Extract the [X, Y] coordinate from the center of the cell holding the provided text.  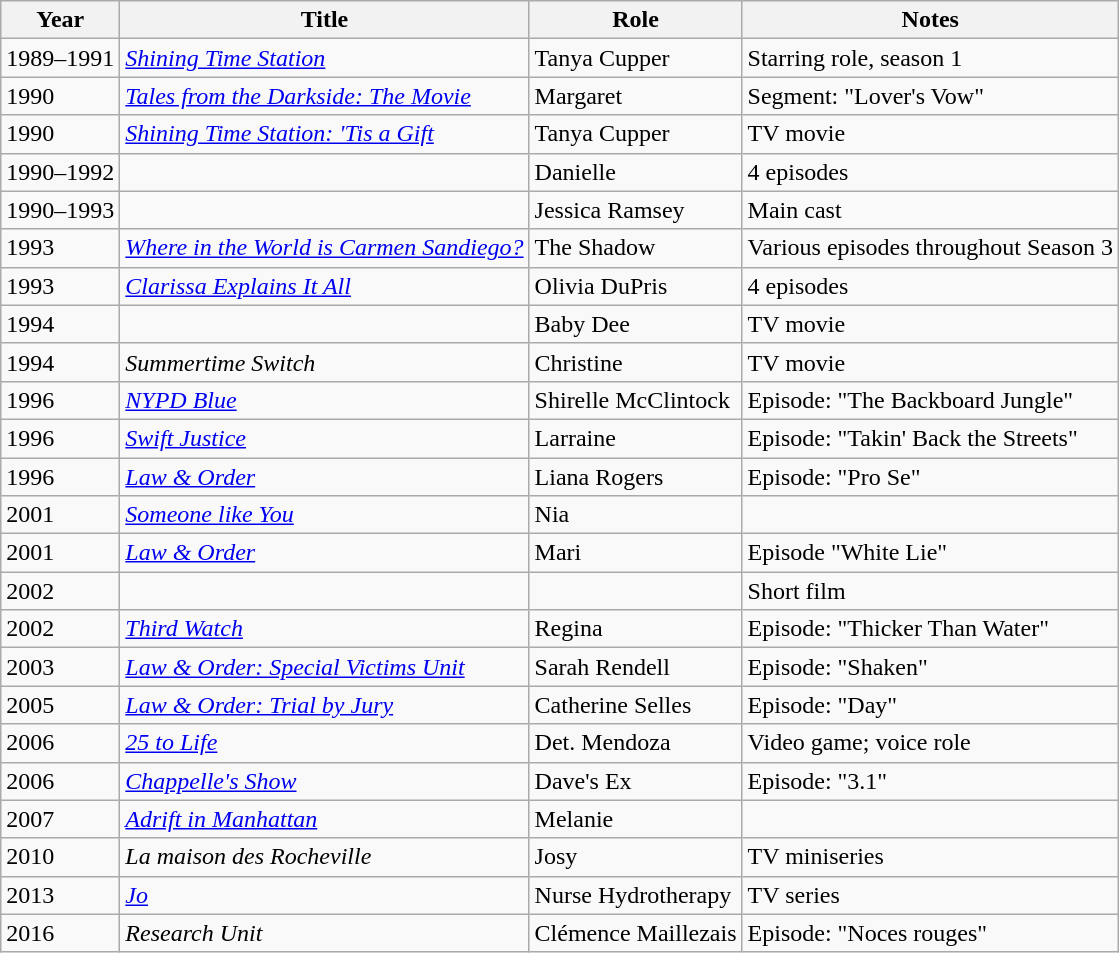
Clémence Maillezais [636, 933]
Shining Time Station [324, 58]
Det. Mendoza [636, 743]
Shirelle McClintock [636, 400]
TV miniseries [930, 857]
2005 [60, 705]
Starring role, season 1 [930, 58]
1990–1993 [60, 210]
Title [324, 20]
Clarissa Explains It All [324, 286]
Where in the World is Carmen Sandiego? [324, 248]
Episode: "The Backboard Jungle" [930, 400]
Episode: "Takin' Back the Streets" [930, 438]
Third Watch [324, 629]
Episode: "Pro Se" [930, 477]
Swift Justice [324, 438]
Dave's Ex [636, 781]
Various episodes throughout Season 3 [930, 248]
Jessica Ramsey [636, 210]
Regina [636, 629]
Melanie [636, 819]
Sarah Rendell [636, 667]
Baby Dee [636, 324]
2007 [60, 819]
2010 [60, 857]
Josy [636, 857]
2016 [60, 933]
Summertime Switch [324, 362]
25 to Life [324, 743]
Law & Order: Trial by Jury [324, 705]
Video game; voice role [930, 743]
Nia [636, 515]
Adrift in Manhattan [324, 819]
Christine [636, 362]
2013 [60, 895]
Main cast [930, 210]
Episode: "Day" [930, 705]
Episode "White Lie" [930, 553]
Liana Rogers [636, 477]
Episode: "Thicker Than Water" [930, 629]
TV series [930, 895]
Episode: "Shaken" [930, 667]
Episode: "Noces rouges" [930, 933]
Someone like You [324, 515]
Research Unit [324, 933]
Catherine Selles [636, 705]
Short film [930, 591]
1990–1992 [60, 172]
Tales from the Darkside: The Movie [324, 96]
Notes [930, 20]
Mari [636, 553]
The Shadow [636, 248]
Role [636, 20]
Year [60, 20]
NYPD Blue [324, 400]
La maison des Rocheville [324, 857]
Law & Order: Special Victims Unit [324, 667]
Olivia DuPris [636, 286]
Nurse Hydrotherapy [636, 895]
2003 [60, 667]
Chappelle's Show [324, 781]
Jo [324, 895]
Episode: "3.1" [930, 781]
Shining Time Station: 'Tis a Gift [324, 134]
Segment: "Lover's Vow" [930, 96]
1989–1991 [60, 58]
Danielle [636, 172]
Margaret [636, 96]
Larraine [636, 438]
